Output the [x, y] coordinate of the center of the cell containing the given text.  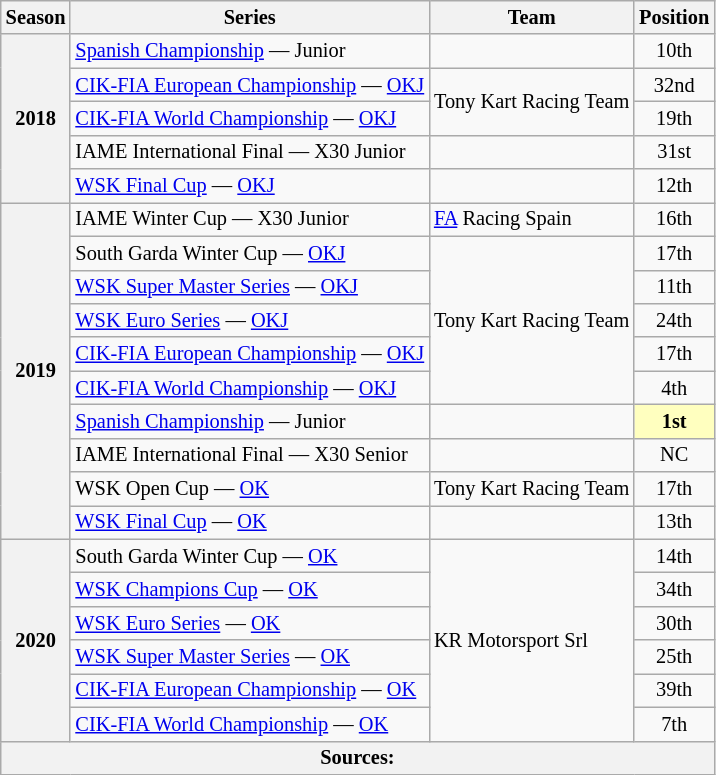
7th [674, 724]
Series [250, 17]
South Garda Winter Cup — OK [250, 556]
31st [674, 152]
WSK Super Master Series — OK [250, 657]
2020 [36, 640]
WSK Final Cup — OKJ [250, 186]
Season [36, 17]
WSK Euro Series — OKJ [250, 320]
WSK Champions Cup — OK [250, 589]
IAME International Final — X30 Senior [250, 455]
FA Racing Spain [532, 219]
CIK-FIA World Championship — OK [250, 724]
14th [674, 556]
4th [674, 388]
South Garda Winter Cup — OKJ [250, 253]
WSK Super Master Series — OKJ [250, 287]
KR Motorsport Srl [532, 640]
2019 [36, 370]
39th [674, 690]
Position [674, 17]
24th [674, 320]
34th [674, 589]
16th [674, 219]
10th [674, 51]
Team [532, 17]
1st [674, 421]
30th [674, 623]
WSK Open Cup — OK [250, 489]
Sources: [358, 758]
IAME International Final — X30 Junior [250, 152]
32nd [674, 85]
12th [674, 186]
2018 [36, 118]
WSK Final Cup — OK [250, 522]
13th [674, 522]
25th [674, 657]
WSK Euro Series — OK [250, 623]
CIK-FIA European Championship — OK [250, 690]
IAME Winter Cup — X30 Junior [250, 219]
19th [674, 118]
11th [674, 287]
NC [674, 455]
